Return [X, Y] of the center of cell containing provided text 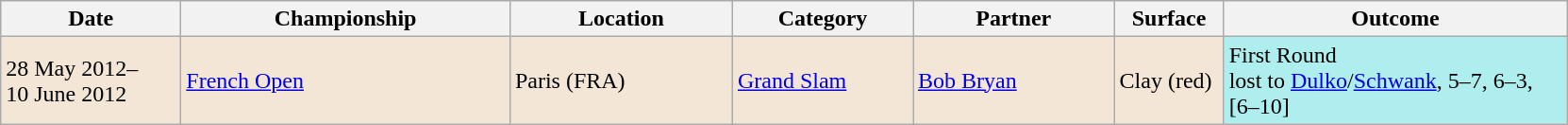
Grand Slam [823, 80]
Bob Bryan [1014, 80]
28 May 2012–10 June 2012 [91, 80]
First Round lost to Dulko/Schwank, 5–7, 6–3, [6–10] [1395, 80]
Partner [1014, 19]
Clay (red) [1169, 80]
Surface [1169, 19]
French Open [345, 80]
Championship [345, 19]
Category [823, 19]
Date [91, 19]
Location [621, 19]
Paris (FRA) [621, 80]
Outcome [1395, 19]
